Return [x, y] of the center of cell containing provided text 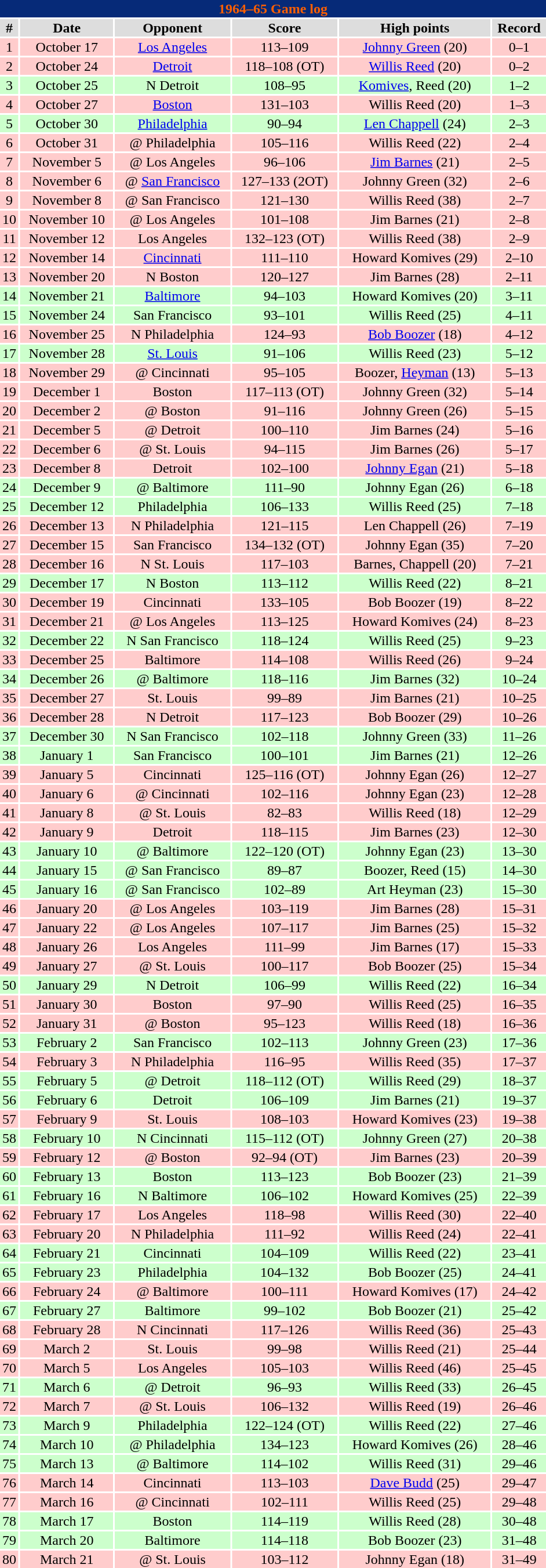
November 10 [67, 219]
# [9, 28]
16–35 [519, 1004]
Dave Budd (25) [415, 1483]
Barnes, Chappell (20) [415, 564]
113–125 [285, 621]
December 26 [67, 679]
68 [9, 1330]
33 [9, 660]
N Baltimore [172, 1196]
113–109 [285, 47]
72 [9, 1406]
115–112 (OT) [285, 1138]
March 5 [67, 1368]
Jim Barnes (32) [415, 679]
113–112 [285, 583]
March 10 [67, 1444]
2 [9, 66]
November 24 [67, 315]
59 [9, 1157]
9–23 [519, 640]
1 [9, 47]
15–31 [519, 908]
Willis Reed (31) [415, 1464]
114–102 [285, 1464]
24–42 [519, 1291]
March 13 [67, 1464]
22–41 [519, 1234]
114–108 [285, 660]
46 [9, 908]
91–116 [285, 411]
61 [9, 1196]
114–119 [285, 1521]
23–41 [519, 1253]
66 [9, 1291]
34 [9, 679]
December 25 [67, 660]
29–47 [519, 1483]
25 [9, 506]
121–115 [285, 526]
February 28 [67, 1330]
15–33 [519, 947]
December 5 [67, 430]
111–92 [285, 1234]
26–45 [519, 1387]
February 2 [67, 1042]
18–37 [519, 1081]
16–36 [519, 1023]
4–12 [519, 334]
December 12 [67, 506]
117–103 [285, 564]
104–132 [285, 1272]
45 [9, 889]
High points [415, 28]
November 5 [67, 162]
64 [9, 1253]
Howard Komives (20) [415, 296]
127–133 (2OT) [285, 181]
90–94 [285, 124]
March 16 [67, 1502]
107–117 [285, 928]
63 [9, 1234]
December 1 [67, 392]
5–17 [519, 449]
121–130 [285, 200]
1–3 [519, 104]
7–18 [519, 506]
March 17 [67, 1521]
February 20 [67, 1234]
54 [9, 1062]
60 [9, 1176]
108–103 [285, 1119]
52 [9, 1023]
134–123 [285, 1444]
10–25 [519, 698]
49 [9, 966]
Willis Reed (46) [415, 1368]
December 8 [67, 468]
December 22 [67, 640]
117–113 (OT) [285, 392]
111–110 [285, 258]
December 28 [67, 717]
106–99 [285, 985]
30–48 [519, 1521]
2–8 [519, 219]
3–11 [519, 296]
20 [9, 411]
Opponent [172, 28]
111–99 [285, 947]
Jim Barnes (24) [415, 430]
102–118 [285, 736]
118–115 [285, 832]
24 [9, 487]
106–102 [285, 1196]
118–112 (OT) [285, 1081]
80 [9, 1559]
39 [9, 774]
Bob Boozer (19) [415, 602]
January 6 [67, 794]
36 [9, 717]
Date [67, 28]
99–89 [285, 698]
19 [9, 392]
24–41 [519, 1272]
Howard Komives (25) [415, 1196]
116–95 [285, 1062]
February 12 [67, 1157]
21–39 [519, 1176]
101–108 [285, 219]
118–108 (OT) [285, 66]
37 [9, 736]
105–116 [285, 143]
104–109 [285, 1253]
12–29 [519, 813]
113–103 [285, 1483]
December 15 [67, 545]
22 [9, 449]
13–30 [519, 851]
94–103 [285, 296]
65 [9, 1272]
6–18 [519, 487]
February 3 [67, 1062]
Howard Komives (23) [415, 1119]
78 [9, 1521]
5–16 [519, 430]
October 24 [67, 66]
January 5 [67, 774]
118–124 [285, 640]
2–10 [519, 258]
13 [9, 277]
38 [9, 755]
February 17 [67, 1215]
Howard Komives (24) [415, 621]
0–1 [519, 47]
57 [9, 1119]
Willis Reed (28) [415, 1521]
76 [9, 1483]
January 20 [67, 908]
Jim Barnes (17) [415, 947]
November 28 [67, 353]
125–116 (OT) [285, 774]
106–109 [285, 1100]
10 [9, 219]
79 [9, 1540]
February 23 [67, 1272]
7–19 [519, 526]
106–132 [285, 1406]
4–11 [519, 315]
8–21 [519, 583]
January 27 [67, 966]
2–3 [519, 124]
11 [9, 238]
32 [9, 640]
7–20 [519, 545]
December 9 [67, 487]
3 [9, 85]
December 17 [67, 583]
29–46 [519, 1464]
92–94 (OT) [285, 1157]
Johnny Egan (18) [415, 1559]
11–26 [519, 736]
41 [9, 813]
Bob Boozer (18) [415, 334]
16 [9, 334]
9 [9, 200]
Art Heyman (23) [415, 889]
91–106 [285, 353]
17 [9, 353]
October 30 [67, 124]
21 [9, 430]
December 6 [67, 449]
28–46 [519, 1444]
December 16 [67, 564]
December 2 [67, 411]
102–100 [285, 468]
23 [9, 468]
25–43 [519, 1330]
0–2 [519, 66]
113–123 [285, 1176]
134–132 (OT) [285, 545]
Johnny Green (33) [415, 736]
77 [9, 1502]
114–118 [285, 1540]
January 29 [67, 985]
124–93 [285, 334]
January 30 [67, 1004]
February 10 [67, 1138]
25–44 [519, 1349]
Komives, Reed (20) [415, 85]
Johnny Egan (21) [415, 468]
Johnny Green (27) [415, 1138]
106–133 [285, 506]
Howard Komives (26) [415, 1444]
103–119 [285, 908]
132–123 (OT) [285, 238]
43 [9, 851]
12–27 [519, 774]
1–2 [519, 85]
March 20 [67, 1540]
November 25 [67, 334]
Johnny Green (26) [415, 411]
95–105 [285, 372]
25–45 [519, 1368]
Howard Komives (29) [415, 258]
14 [9, 296]
5–15 [519, 411]
69 [9, 1349]
Bob Boozer (21) [415, 1310]
122–124 (OT) [285, 1425]
January 9 [67, 832]
97–90 [285, 1004]
50 [9, 985]
100–110 [285, 430]
Willis Reed (35) [415, 1062]
November 20 [67, 277]
Boozer, Reed (15) [415, 870]
2–5 [519, 162]
19–37 [519, 1100]
42 [9, 832]
96–106 [285, 162]
March 9 [67, 1425]
4 [9, 104]
48 [9, 947]
27 [9, 545]
100–117 [285, 966]
March 7 [67, 1406]
12–30 [519, 832]
Willis Reed (24) [415, 1234]
Bob Boozer (29) [415, 717]
December 30 [67, 736]
2–7 [519, 200]
102–113 [285, 1042]
Jim Barnes (26) [415, 449]
November 21 [67, 296]
2–4 [519, 143]
8 [9, 181]
Record [519, 28]
15–32 [519, 928]
118–98 [285, 1215]
73 [9, 1425]
January 15 [67, 870]
October 31 [67, 143]
January 8 [67, 813]
95–123 [285, 1023]
27–46 [519, 1425]
Johnny Green (20) [415, 47]
55 [9, 1081]
December 21 [67, 621]
58 [9, 1138]
53 [9, 1042]
February 27 [67, 1310]
31–49 [519, 1559]
15–34 [519, 966]
56 [9, 1100]
Willis Reed (29) [415, 1081]
108–95 [285, 85]
89–87 [285, 870]
January 10 [67, 851]
Boozer, Heyman (13) [415, 372]
14–30 [519, 870]
Len Chappell (26) [415, 526]
6 [9, 143]
131–103 [285, 104]
117–123 [285, 717]
17–36 [519, 1042]
19–38 [519, 1119]
75 [9, 1464]
February 21 [67, 1253]
Willis Reed (33) [415, 1387]
122–120 (OT) [285, 851]
12 [9, 258]
February 9 [67, 1119]
January 26 [67, 947]
35 [9, 698]
December 19 [67, 602]
100–101 [285, 755]
2–11 [519, 277]
Willis Reed (30) [415, 1215]
102–116 [285, 794]
10–26 [519, 717]
70 [9, 1368]
117–126 [285, 1330]
March 6 [67, 1387]
102–89 [285, 889]
Johnny Green (23) [415, 1042]
October 25 [67, 85]
31–48 [519, 1540]
29 [9, 583]
5–14 [519, 392]
January 16 [67, 889]
Howard Komives (17) [415, 1291]
Willis Reed (26) [415, 660]
62 [9, 1215]
105–103 [285, 1368]
93–101 [285, 315]
51 [9, 1004]
100–111 [285, 1291]
February 6 [67, 1100]
96–93 [285, 1387]
111–90 [285, 487]
N St. Louis [172, 564]
18 [9, 372]
31 [9, 621]
2–6 [519, 181]
30 [9, 602]
118–116 [285, 679]
99–102 [285, 1310]
November 6 [67, 181]
5–18 [519, 468]
Willis Reed (36) [415, 1330]
November 29 [67, 372]
99–98 [285, 1349]
November 14 [67, 258]
22–40 [519, 1215]
February 5 [67, 1081]
December 27 [67, 698]
Johnny Egan (35) [415, 545]
26 [9, 526]
82–83 [285, 813]
8–22 [519, 602]
Jim Barnes (25) [415, 928]
26–46 [519, 1406]
5 [9, 124]
10–24 [519, 679]
Len Chappell (24) [415, 124]
November 12 [67, 238]
Score [285, 28]
71 [9, 1387]
8–23 [519, 621]
120–127 [285, 277]
133–105 [285, 602]
January 31 [67, 1023]
Willis Reed (21) [415, 1349]
7 [9, 162]
74 [9, 1444]
103–112 [285, 1559]
20–38 [519, 1138]
1964–65 Game log [273, 9]
17–37 [519, 1062]
November 8 [67, 200]
102–111 [285, 1502]
January 1 [67, 755]
29–48 [519, 1502]
94–115 [285, 449]
February 13 [67, 1176]
44 [9, 870]
12–26 [519, 755]
12–28 [519, 794]
March 14 [67, 1483]
67 [9, 1310]
16–34 [519, 985]
25–42 [519, 1310]
40 [9, 794]
Willis Reed (19) [415, 1406]
9–24 [519, 660]
28 [9, 564]
February 16 [67, 1196]
March 2 [67, 1349]
December 13 [67, 526]
47 [9, 928]
October 17 [67, 47]
October 27 [67, 104]
March 21 [67, 1559]
7–21 [519, 564]
2–9 [519, 238]
20–39 [519, 1157]
Willis Reed (23) [415, 353]
February 24 [67, 1291]
15 [9, 315]
January 22 [67, 928]
5–12 [519, 353]
15–30 [519, 889]
5–13 [519, 372]
22–39 [519, 1196]
